For the text-containing cell, return its midpoint in [x, y] coordinate format. 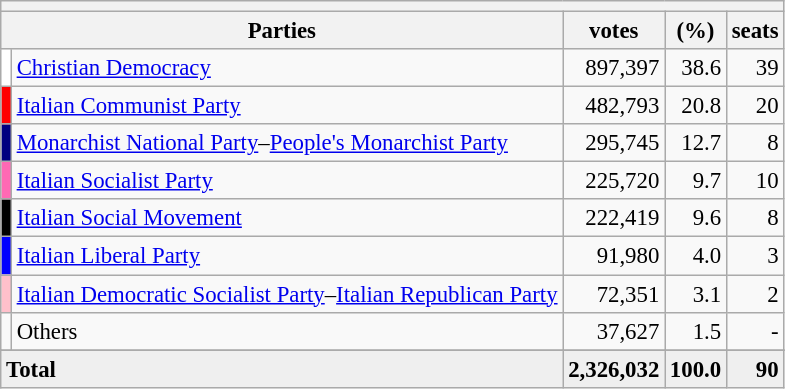
897,397 [614, 68]
39 [754, 68]
2 [754, 294]
91,980 [614, 256]
4.0 [696, 256]
Italian Socialist Party [287, 181]
Italian Democratic Socialist Party–Italian Republican Party [287, 294]
12.7 [696, 143]
- [754, 331]
10 [754, 181]
Italian Liberal Party [287, 256]
votes [614, 31]
Italian Social Movement [287, 219]
Parties [282, 31]
Total [282, 369]
Monarchist National Party–People's Monarchist Party [287, 143]
9.7 [696, 181]
3 [754, 256]
3.1 [696, 294]
222,419 [614, 219]
Italian Communist Party [287, 106]
482,793 [614, 106]
Others [287, 331]
Christian Democracy [287, 68]
225,720 [614, 181]
20 [754, 106]
37,627 [614, 331]
90 [754, 369]
seats [754, 31]
2,326,032 [614, 369]
1.5 [696, 331]
100.0 [696, 369]
38.6 [696, 68]
295,745 [614, 143]
72,351 [614, 294]
9.6 [696, 219]
(%) [696, 31]
20.8 [696, 106]
